Return (X, Y) of the center of cell containing provided text 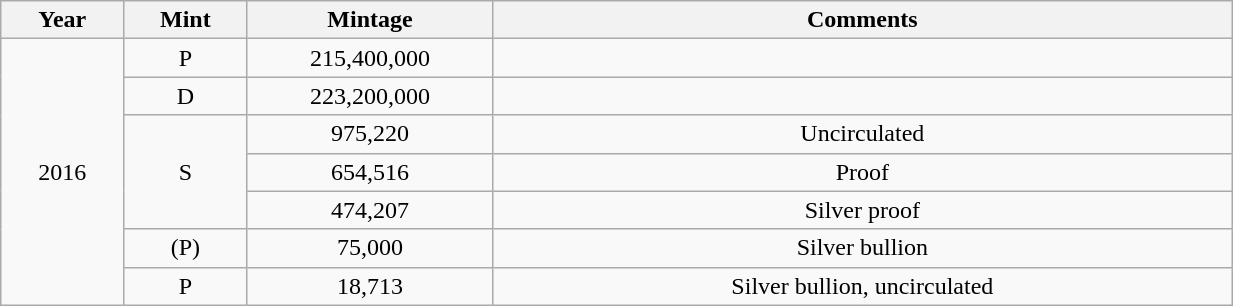
975,220 (370, 134)
474,207 (370, 210)
D (186, 96)
S (186, 172)
Mint (186, 20)
Comments (862, 20)
Silver proof (862, 210)
Silver bullion, uncirculated (862, 286)
2016 (62, 172)
18,713 (370, 286)
Year (62, 20)
75,000 (370, 248)
Mintage (370, 20)
223,200,000 (370, 96)
Uncirculated (862, 134)
654,516 (370, 172)
Proof (862, 172)
Silver bullion (862, 248)
215,400,000 (370, 58)
(P) (186, 248)
